Locate the cell with the specified text and output its [x, y] center coordinate. 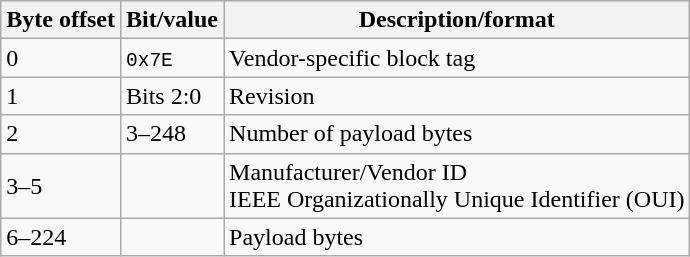
3–248 [172, 134]
Number of payload bytes [457, 134]
Bits 2:0 [172, 96]
Description/format [457, 20]
Revision [457, 96]
2 [61, 134]
Manufacturer/Vendor ID IEEE Organizationally Unique Identifier (OUI) [457, 186]
0 [61, 58]
Bit/value [172, 20]
Vendor-specific block tag [457, 58]
Payload bytes [457, 237]
0x7E [172, 58]
1 [61, 96]
3–5 [61, 186]
Byte offset [61, 20]
6–224 [61, 237]
